Extract the [x, y] coordinate from the center of the cell holding the provided text.  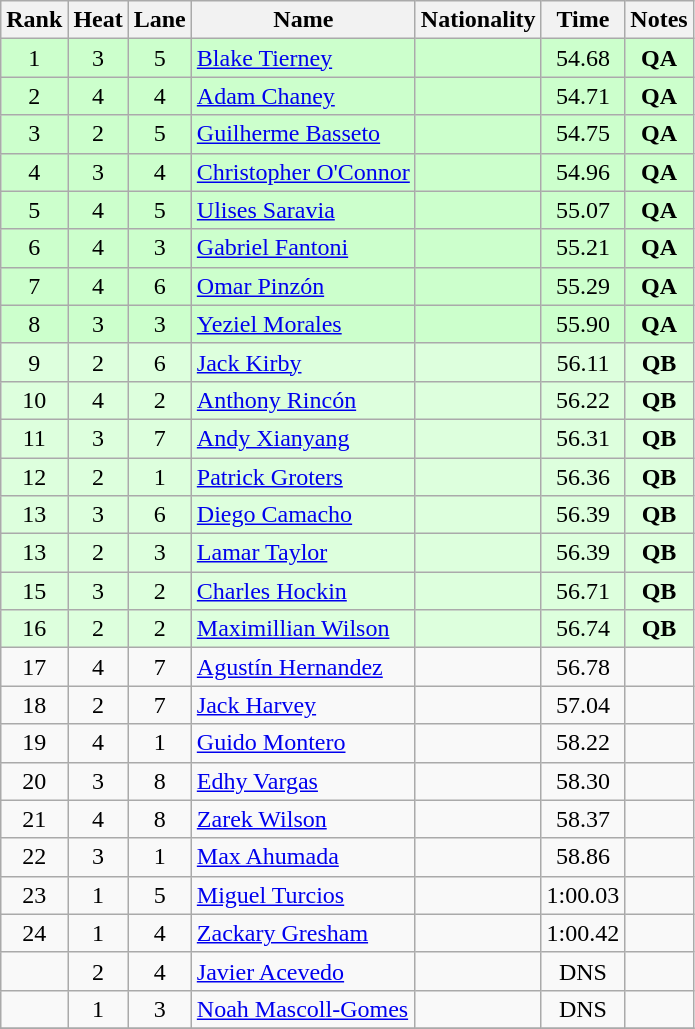
Ulises Saravia [303, 210]
Omar Pinzón [303, 286]
23 [34, 895]
Diego Camacho [303, 515]
58.22 [583, 743]
18 [34, 705]
56.11 [583, 362]
Zarek Wilson [303, 819]
Agustín Hernandez [303, 667]
54.71 [583, 96]
Gabriel Fantoni [303, 248]
56.36 [583, 477]
19 [34, 743]
55.90 [583, 324]
57.04 [583, 705]
Noah Mascoll-Gomes [303, 1009]
54.96 [583, 172]
58.30 [583, 781]
10 [34, 400]
Patrick Groters [303, 477]
56.71 [583, 591]
Jack Kirby [303, 362]
Lamar Taylor [303, 553]
Edhy Vargas [303, 781]
20 [34, 781]
Rank [34, 20]
Christopher O'Connor [303, 172]
Name [303, 20]
11 [34, 438]
Yeziel Morales [303, 324]
54.75 [583, 134]
21 [34, 819]
54.68 [583, 58]
Guido Montero [303, 743]
Jack Harvey [303, 705]
24 [34, 933]
56.74 [583, 629]
Javier Acevedo [303, 971]
58.37 [583, 819]
Nationality [478, 20]
55.29 [583, 286]
1:00.42 [583, 933]
58.86 [583, 857]
1:00.03 [583, 895]
56.78 [583, 667]
Charles Hockin [303, 591]
55.21 [583, 248]
12 [34, 477]
Max Ahumada [303, 857]
Zackary Gresham [303, 933]
Lane [160, 20]
Adam Chaney [303, 96]
Time [583, 20]
Blake Tierney [303, 58]
17 [34, 667]
Andy Xianyang [303, 438]
55.07 [583, 210]
Guilherme Basseto [303, 134]
Anthony Rincón [303, 400]
56.31 [583, 438]
Notes [659, 20]
Heat [98, 20]
9 [34, 362]
Maximillian Wilson [303, 629]
56.22 [583, 400]
16 [34, 629]
15 [34, 591]
Miguel Turcios [303, 895]
22 [34, 857]
